Find where the given text appears and provide that cell's center as (X, Y) coordinate. 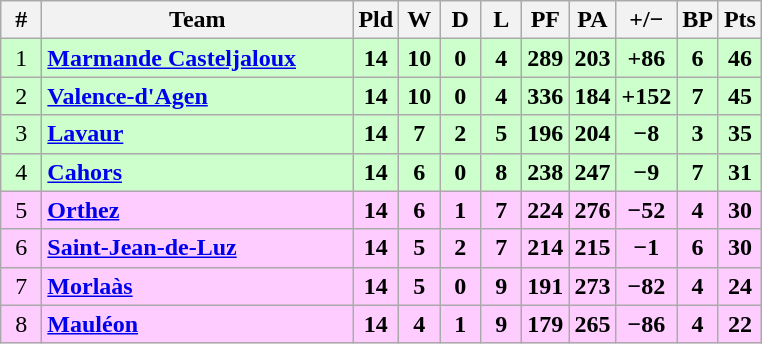
−52 (646, 210)
191 (546, 286)
Pld (376, 20)
24 (740, 286)
Mauléon (198, 324)
−86 (646, 324)
196 (546, 134)
273 (592, 286)
289 (546, 58)
−9 (646, 172)
238 (546, 172)
224 (546, 210)
Valence-d'Agen (198, 96)
45 (740, 96)
214 (546, 248)
Morlaàs (198, 286)
265 (592, 324)
Cahors (198, 172)
−82 (646, 286)
D (460, 20)
46 (740, 58)
# (22, 20)
PA (592, 20)
184 (592, 96)
215 (592, 248)
35 (740, 134)
276 (592, 210)
BP (698, 20)
204 (592, 134)
PF (546, 20)
Orthez (198, 210)
247 (592, 172)
Lavaur (198, 134)
336 (546, 96)
Pts (740, 20)
+86 (646, 58)
−8 (646, 134)
179 (546, 324)
Marmande Casteljaloux (198, 58)
Saint-Jean-de-Luz (198, 248)
W (420, 20)
31 (740, 172)
Team (198, 20)
L (502, 20)
+/− (646, 20)
+152 (646, 96)
−1 (646, 248)
203 (592, 58)
22 (740, 324)
